Determine the (X, Y) coordinate at the center of the cell enclosing the given text.  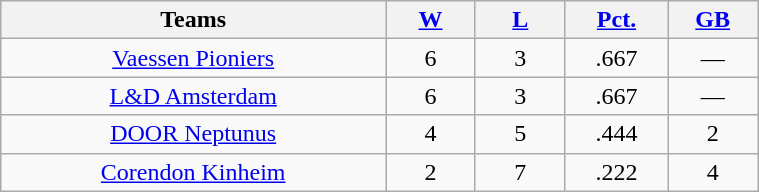
7 (520, 172)
L (520, 20)
DOOR Neptunus (194, 134)
5 (520, 134)
L&D Amsterdam (194, 96)
.222 (616, 172)
.444 (616, 134)
Corendon Kinheim (194, 172)
GB (713, 20)
Pct. (616, 20)
W (431, 20)
Teams (194, 20)
Vaessen Pioniers (194, 58)
